Pinpoint the cell where the given text exists, returning its (X, Y) midpoint coordinate. 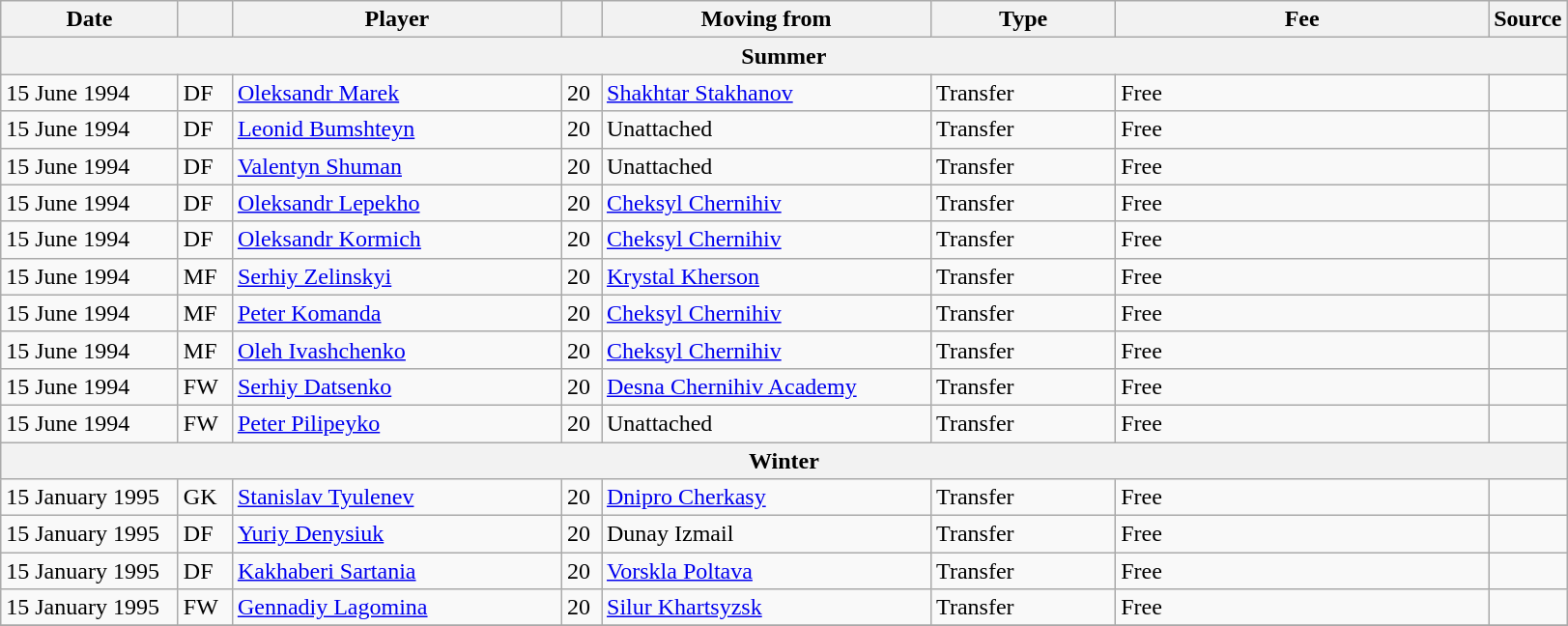
Peter Komanda (396, 313)
Dunay Izmail (765, 534)
Player (396, 19)
Valentyn Shuman (396, 166)
Oleksandr Kormich (396, 240)
Oleksandr Marek (396, 93)
Oleksandr Lepekho (396, 203)
Leonid Bumshteyn (396, 129)
Oleh Ivashchenko (396, 350)
Yuriy Denysiuk (396, 534)
Source (1528, 19)
Krystal Kherson (765, 276)
Silur Khartsyzsk (765, 608)
Vorskla Poltava (765, 571)
Summer (784, 56)
Fee (1302, 19)
Date (90, 19)
Dnipro Cherkasy (765, 498)
Type (1024, 19)
Gennadiy Lagomina (396, 608)
Desna Chernihiv Academy (765, 386)
Moving from (765, 19)
Serhiy Datsenko (396, 386)
Winter (784, 461)
Peter Pilipeyko (396, 423)
GK (205, 498)
Stanislav Tyulenev (396, 498)
Serhiy Zelinskyi (396, 276)
Kakhaberi Sartania (396, 571)
Shakhtar Stakhanov (765, 93)
